Extract the [x, y] coordinate from the center of the cell holding the provided text.  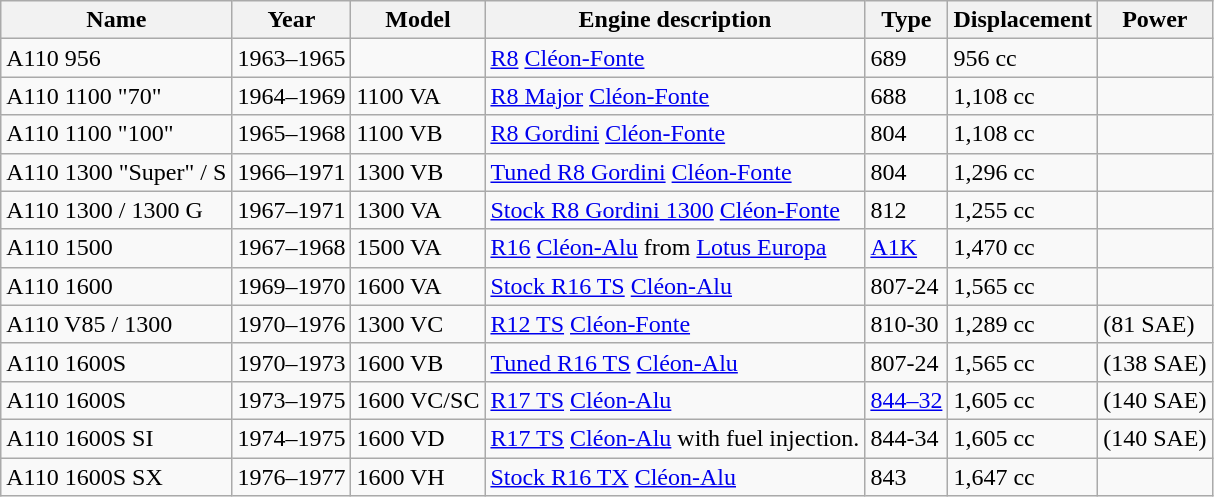
1969–1970 [292, 286]
812 [906, 210]
A110 V85 / 1300 [116, 324]
1970–1973 [292, 362]
689 [906, 58]
A1K [906, 248]
A110 1600S SX [116, 477]
1100 VB [418, 134]
Stock R8 Gordini 1300 Cléon-Fonte [675, 210]
A110 1300 "Super" / S [116, 172]
1300 VC [418, 324]
(138 SAE) [1155, 362]
1600 VC/SC [418, 400]
1964–1969 [292, 96]
844–32 [906, 400]
Tuned R16 TS Cléon-Alu [675, 362]
Name [116, 20]
R8 Gordini Cléon-Fonte [675, 134]
1500 VA [418, 248]
Stock R16 TS Cléon-Alu [675, 286]
A110 1500 [116, 248]
A110 1600S SI [116, 438]
1100 VA [418, 96]
1974–1975 [292, 438]
Model [418, 20]
1600 VD [418, 438]
Stock R16 TX Cléon-Alu [675, 477]
A110 1100 "100" [116, 134]
1600 VB [418, 362]
A110 956 [116, 58]
1967–1971 [292, 210]
A110 1300 / 1300 G [116, 210]
R17 TS Cléon-Alu with fuel injection. [675, 438]
R12 TS Cléon-Fonte [675, 324]
810-30 [906, 324]
1600 VA [418, 286]
1973–1975 [292, 400]
R8 Major Cléon-Fonte [675, 96]
R16 Cléon-Alu from Lotus Europa [675, 248]
1300 VB [418, 172]
Year [292, 20]
1976–1977 [292, 477]
956 cc [1023, 58]
843 [906, 477]
1,470 cc [1023, 248]
844-34 [906, 438]
1970–1976 [292, 324]
A110 1100 "70" [116, 96]
1,647 cc [1023, 477]
1966–1971 [292, 172]
Tuned R8 Gordini Cléon-Fonte [675, 172]
Displacement [1023, 20]
1,289 cc [1023, 324]
1963–1965 [292, 58]
1300 VA [418, 210]
(81 SAE) [1155, 324]
1965–1968 [292, 134]
1,255 cc [1023, 210]
Power [1155, 20]
Engine description [675, 20]
688 [906, 96]
A110 1600 [116, 286]
R17 TS Cléon-Alu [675, 400]
R8 Cléon-Fonte [675, 58]
Type [906, 20]
1,296 cc [1023, 172]
1600 VH [418, 477]
1967–1968 [292, 248]
